Find where the given text appears and provide that cell's center as (X, Y) coordinate. 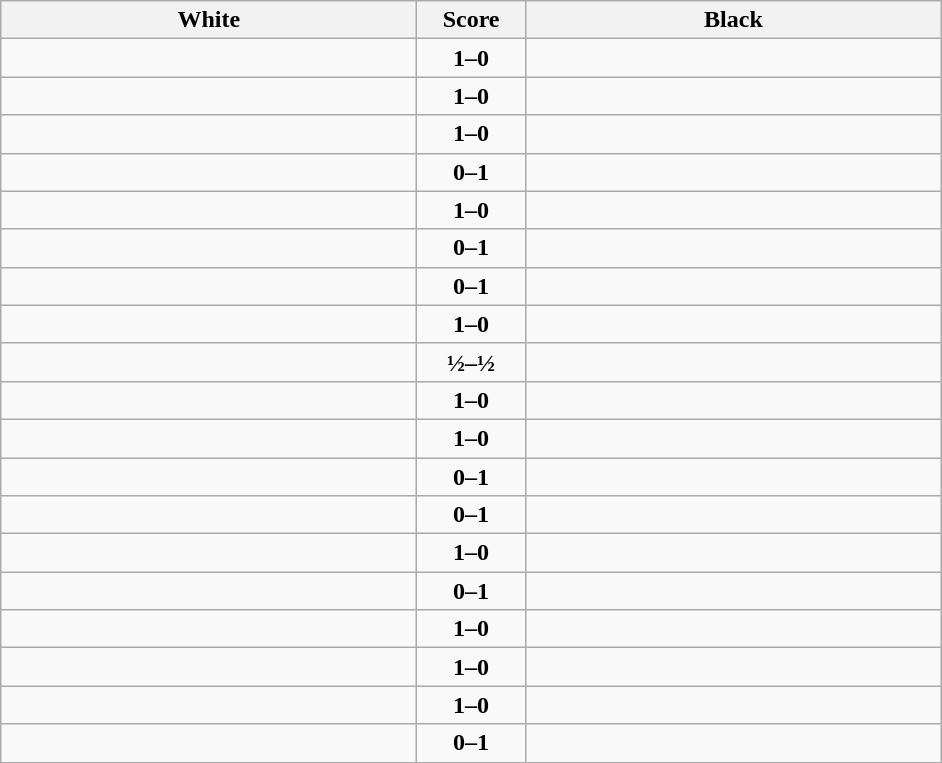
½–½ (472, 362)
Black (733, 20)
Score (472, 20)
White (209, 20)
